Scan for the cell matching the given text and deliver its [x, y] coordinate at center. 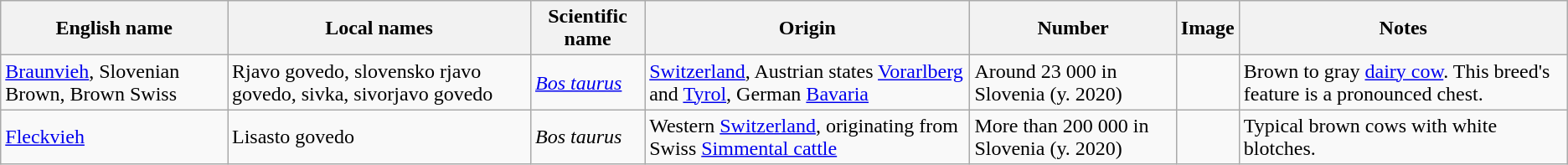
Switzerland, Austrian states Vorarlberg and Tyrol, German Bavaria [807, 82]
Brown to gray dairy cow. This breed's feature is a pronounced chest. [1403, 82]
Braunvieh, Slovenian Brown, Brown Swiss [114, 82]
Local names [379, 28]
Number [1073, 28]
Scientific name [587, 28]
Image [1208, 28]
English name [114, 28]
Around 23 000 in Slovenia (y. 2020) [1073, 82]
Origin [807, 28]
More than 200 000 in Slovenia (y. 2020) [1073, 137]
Fleckvieh [114, 137]
Rjavo govedo, slovensko rjavo govedo, sivka, sivorjavo govedo [379, 82]
Notes [1403, 28]
Western Switzerland, originating from Swiss Simmental cattle [807, 137]
Lisasto govedo [379, 137]
Typical brown cows with white blotches. [1403, 137]
